Locate the cell with the specified text and output its (X, Y) center coordinate. 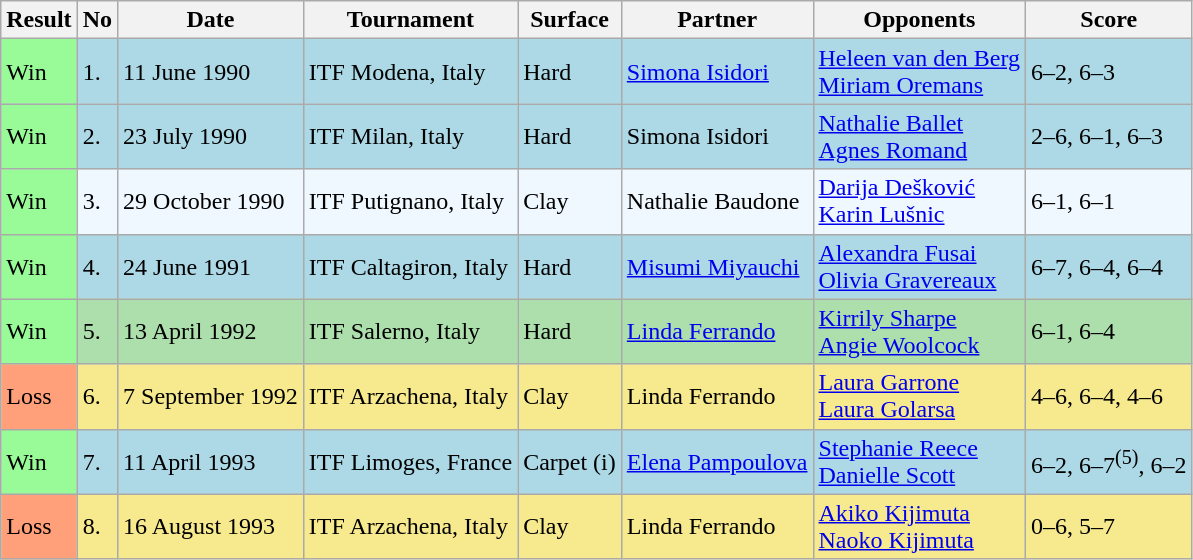
Date (211, 20)
29 October 1990 (211, 202)
Tournament (410, 20)
7. (97, 462)
3. (97, 202)
11 June 1990 (211, 72)
2–6, 6–1, 6–3 (1109, 136)
Surface (570, 20)
Darija Dešković Karin Lušnic (920, 202)
6–2, 6–3 (1109, 72)
23 July 1990 (211, 136)
Partner (717, 20)
Carpet (i) (570, 462)
Heleen van den Berg Miriam Oremans (920, 72)
ITF Putignano, Italy (410, 202)
ITF Modena, Italy (410, 72)
Kirrily Sharpe Angie Woolcock (920, 332)
Akiko Kijimuta Naoko Kijimuta (920, 526)
16 August 1993 (211, 526)
6–7, 6–4, 6–4 (1109, 266)
11 April 1993 (211, 462)
ITF Caltagiron, Italy (410, 266)
Laura Garrone Laura Golarsa (920, 396)
4. (97, 266)
4–6, 6–4, 4–6 (1109, 396)
Result (39, 20)
7 September 1992 (211, 396)
Nathalie Baudone (717, 202)
ITF Salerno, Italy (410, 332)
Elena Pampoulova (717, 462)
8. (97, 526)
ITF Milan, Italy (410, 136)
ITF Limoges, France (410, 462)
Stephanie Reece Danielle Scott (920, 462)
6–2, 6–7(5), 6–2 (1109, 462)
24 June 1991 (211, 266)
Alexandra Fusai Olivia Gravereaux (920, 266)
0–6, 5–7 (1109, 526)
Nathalie Ballet Agnes Romand (920, 136)
13 April 1992 (211, 332)
2. (97, 136)
6–1, 6–4 (1109, 332)
5. (97, 332)
Opponents (920, 20)
Misumi Miyauchi (717, 266)
6–1, 6–1 (1109, 202)
1. (97, 72)
6. (97, 396)
No (97, 20)
Score (1109, 20)
